For the text-containing cell, return its midpoint in [X, Y] coordinate format. 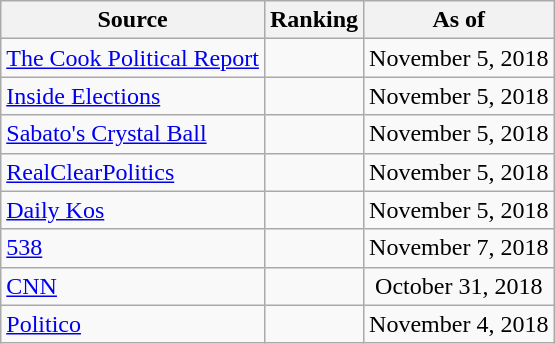
October 31, 2018 [459, 286]
Ranking [314, 20]
538 [133, 248]
Sabato's Crystal Ball [133, 134]
As of [459, 20]
Daily Kos [133, 210]
Politico [133, 324]
Source [133, 20]
CNN [133, 286]
The Cook Political Report [133, 58]
Inside Elections [133, 96]
November 4, 2018 [459, 324]
RealClearPolitics [133, 172]
November 7, 2018 [459, 248]
